Locate the cell with the specified text and output its [X, Y] center coordinate. 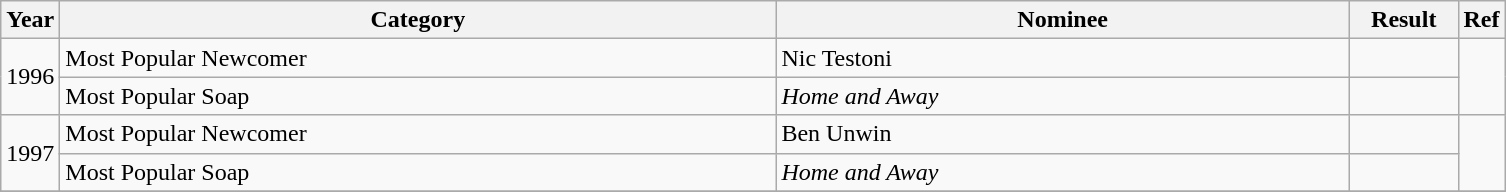
1996 [30, 77]
Result [1404, 20]
Year [30, 20]
1997 [30, 153]
Category [418, 20]
Nic Testoni [1063, 58]
Ref [1482, 20]
Ben Unwin [1063, 134]
Nominee [1063, 20]
